Find where the given text appears and provide that cell's center as [X, Y] coordinate. 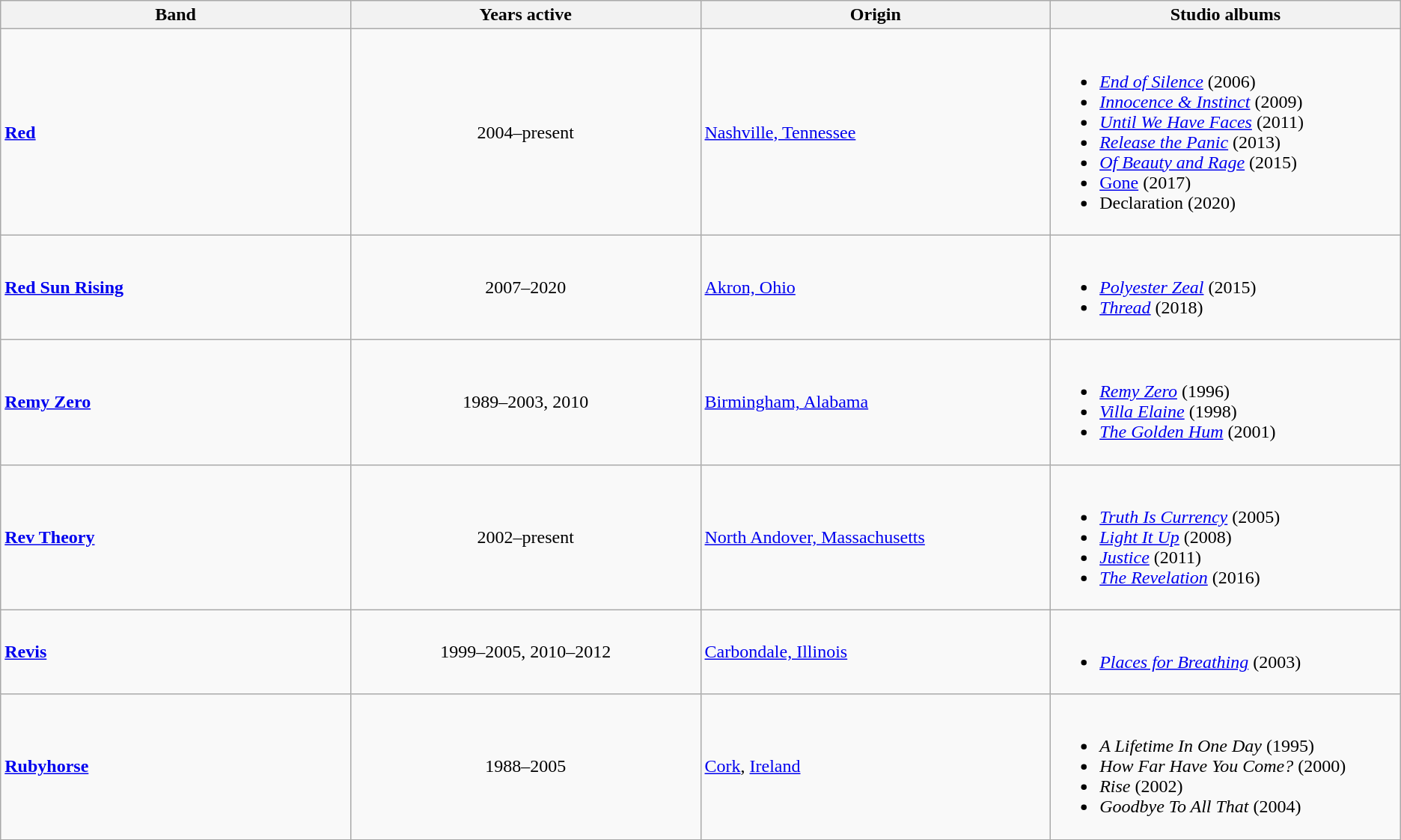
Carbondale, Illinois [876, 652]
2002–present [525, 537]
1989–2003, 2010 [525, 402]
Truth Is Currency (2005)Light It Up (2008)Justice (2011)The Revelation (2016) [1226, 537]
Places for Breathing (2003) [1226, 652]
Birmingham, Alabama [876, 402]
Rev Theory [176, 537]
Origin [876, 15]
Red [176, 132]
Revis [176, 652]
Remy Zero (1996)Villa Elaine (1998)The Golden Hum (2001) [1226, 402]
Studio albums [1226, 15]
1988–2005 [525, 767]
Years active [525, 15]
Red Sun Rising [176, 287]
Polyester Zeal (2015)Thread (2018) [1226, 287]
1999–2005, 2010–2012 [525, 652]
Band [176, 15]
Nashville, Tennessee [876, 132]
Cork, Ireland [876, 767]
North Andover, Massachusetts [876, 537]
2007–2020 [525, 287]
A Lifetime In One Day (1995)How Far Have You Come? (2000)Rise (2002)Goodbye To All That (2004) [1226, 767]
2004–present [525, 132]
Rubyhorse [176, 767]
Akron, Ohio [876, 287]
Remy Zero [176, 402]
